Locate the cell with the specified text and output its [X, Y] center coordinate. 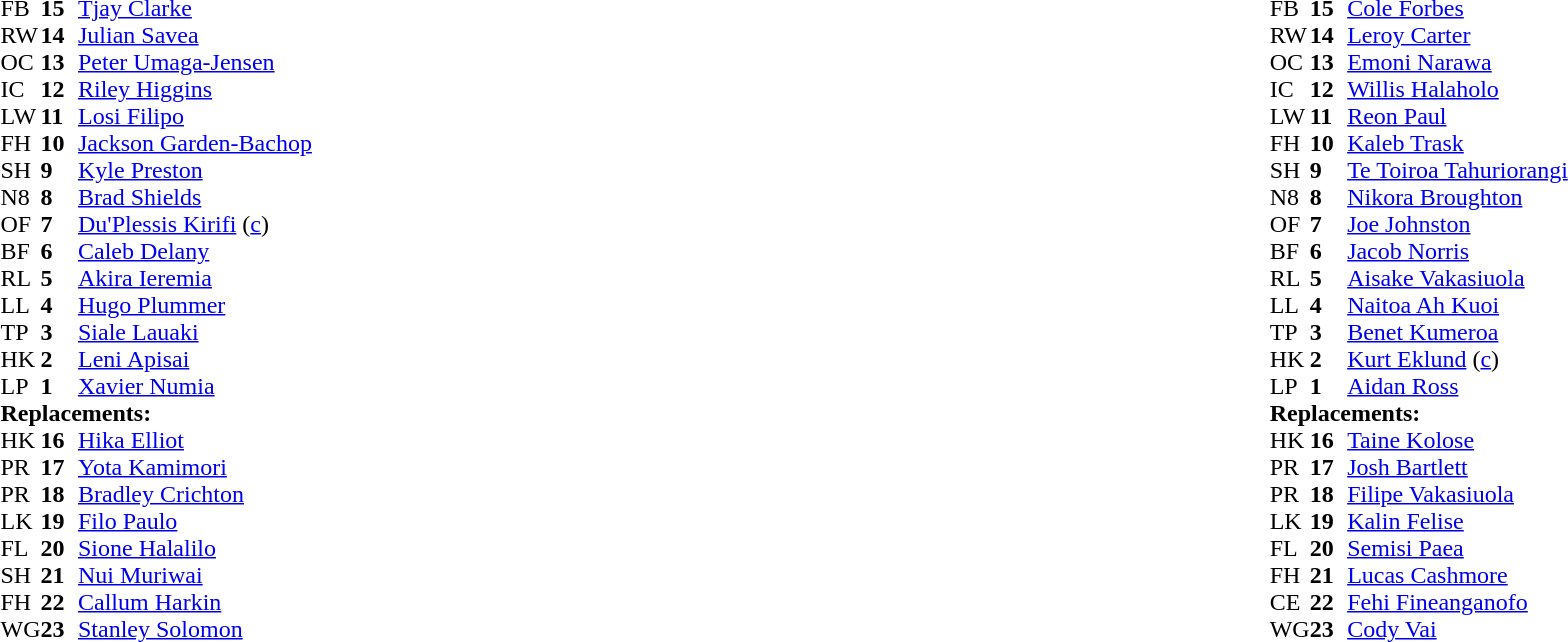
Callum Harkin [195, 602]
Xavier Numia [195, 386]
Kaleb Trask [1458, 144]
Bradley Crichton [195, 494]
Emoni Narawa [1458, 62]
Kurt Eklund (c) [1458, 360]
Reon Paul [1458, 116]
Jacob Norris [1458, 252]
Josh Bartlett [1458, 468]
Leroy Carter [1458, 36]
Fehi Fineanganofo [1458, 602]
Jackson Garden-Bachop [195, 144]
CE [1290, 602]
Benet Kumeroa [1458, 332]
Siale Lauaki [195, 332]
Losi Filipo [195, 116]
Semisi Paea [1458, 548]
Hika Elliot [195, 440]
Kyle Preston [195, 170]
Du'Plessis Kirifi (c) [195, 224]
Leni Apisai [195, 360]
Taine Kolose [1458, 440]
Brad Shields [195, 198]
Joe Johnston [1458, 224]
Peter Umaga-Jensen [195, 62]
Nikora Broughton [1458, 198]
Nui Muriwai [195, 576]
Lucas Cashmore [1458, 576]
Riley Higgins [195, 90]
Naitoa Ah Kuoi [1458, 306]
Filipe Vakasiuola [1458, 494]
Sione Halalilo [195, 548]
Julian Savea [195, 36]
Willis Halaholo [1458, 90]
Akira Ieremia [195, 278]
Yota Kamimori [195, 468]
Kalin Felise [1458, 522]
Aidan Ross [1458, 386]
Caleb Delany [195, 252]
Hugo Plummer [195, 306]
Te Toiroa Tahuriorangi [1458, 170]
Filo Paulo [195, 522]
Aisake Vakasiuola [1458, 278]
